Capture the cell that displays the provided text and extract its [x, y] central coordinate. 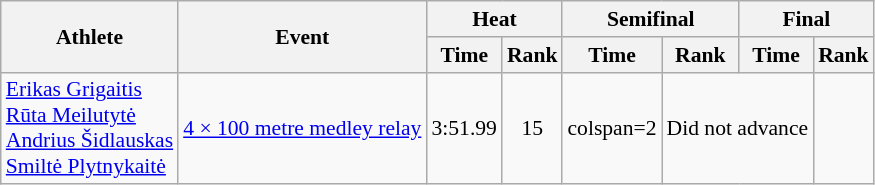
Did not advance [738, 128]
Athlete [90, 36]
3:51.99 [464, 128]
Event [302, 36]
Erikas GrigaitisRūta MeilutytėAndrius ŠidlauskasSmiltė Plytnykaitė [90, 128]
4 × 100 metre medley relay [302, 128]
15 [532, 128]
Heat [494, 19]
colspan=2 [612, 128]
Semifinal [650, 19]
Final [806, 19]
